Search for the cell housing the specified text and yield its (x, y) center coordinate. 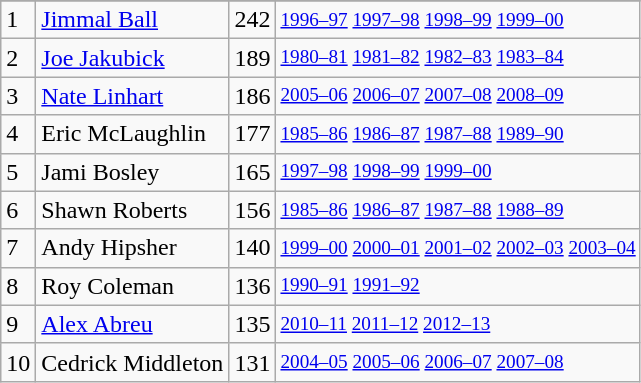
242 (252, 20)
186 (252, 96)
Shawn Roberts (132, 210)
4 (18, 134)
1999–00 2000–01 2001–02 2002–03 2003–04 (458, 248)
189 (252, 58)
1985–86 1986–87 1987–88 1989–90 (458, 134)
Joe Jakubick (132, 58)
2 (18, 58)
Roy Coleman (132, 286)
135 (252, 324)
156 (252, 210)
165 (252, 172)
140 (252, 248)
1996–97 1997–98 1998–99 1999–00 (458, 20)
2010–11 2011–12 2012–13 (458, 324)
136 (252, 286)
9 (18, 324)
Jimmal Ball (132, 20)
3 (18, 96)
1 (18, 20)
Jami Bosley (132, 172)
Andy Hipsher (132, 248)
Alex Abreu (132, 324)
7 (18, 248)
177 (252, 134)
131 (252, 362)
10 (18, 362)
2005–06 2006–07 2007–08 2008–09 (458, 96)
6 (18, 210)
1985–86 1986–87 1987–88 1988–89 (458, 210)
Nate Linhart (132, 96)
2004–05 2005–06 2006–07 2007–08 (458, 362)
1997–98 1998–99 1999–00 (458, 172)
Cedrick Middleton (132, 362)
1990–91 1991–92 (458, 286)
8 (18, 286)
1980–81 1981–82 1982–83 1983–84 (458, 58)
Eric McLaughlin (132, 134)
5 (18, 172)
